Pinpoint the cell where the given text exists, returning its [X, Y] midpoint coordinate. 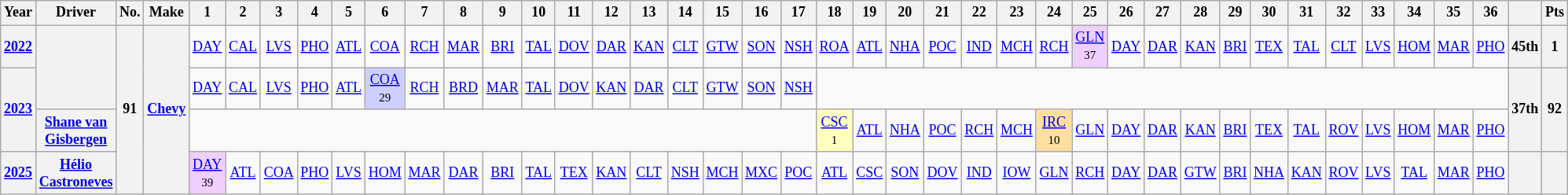
12 [611, 13]
19 [869, 13]
2025 [19, 173]
33 [1379, 13]
IRC10 [1054, 131]
COA29 [385, 89]
32 [1344, 13]
26 [1126, 13]
BRD [464, 89]
18 [835, 13]
No. [130, 13]
28 [1200, 13]
2022 [19, 46]
CSC1 [835, 131]
CSC [869, 173]
34 [1415, 13]
7 [424, 13]
2023 [19, 110]
21 [942, 13]
92 [1555, 110]
17 [799, 13]
37th [1525, 110]
Make [167, 13]
5 [349, 13]
2 [244, 13]
IOW [1017, 173]
29 [1236, 13]
8 [464, 13]
13 [649, 13]
Driver [75, 13]
GLN37 [1090, 46]
91 [130, 110]
24 [1054, 13]
25 [1090, 13]
30 [1269, 13]
Pts [1555, 13]
Shane van Gisbergen [75, 131]
27 [1163, 13]
22 [979, 13]
3 [278, 13]
23 [1017, 13]
Hélio Castroneves [75, 173]
MXC [762, 173]
36 [1490, 13]
35 [1454, 13]
6 [385, 13]
9 [502, 13]
11 [574, 13]
45th [1525, 46]
4 [314, 13]
31 [1306, 13]
15 [722, 13]
ROA [835, 46]
Chevy [167, 110]
DAY39 [207, 173]
10 [538, 13]
16 [762, 13]
20 [905, 13]
Year [19, 13]
14 [685, 13]
